Determine the (x, y) coordinate at the center of the cell enclosing the given text.  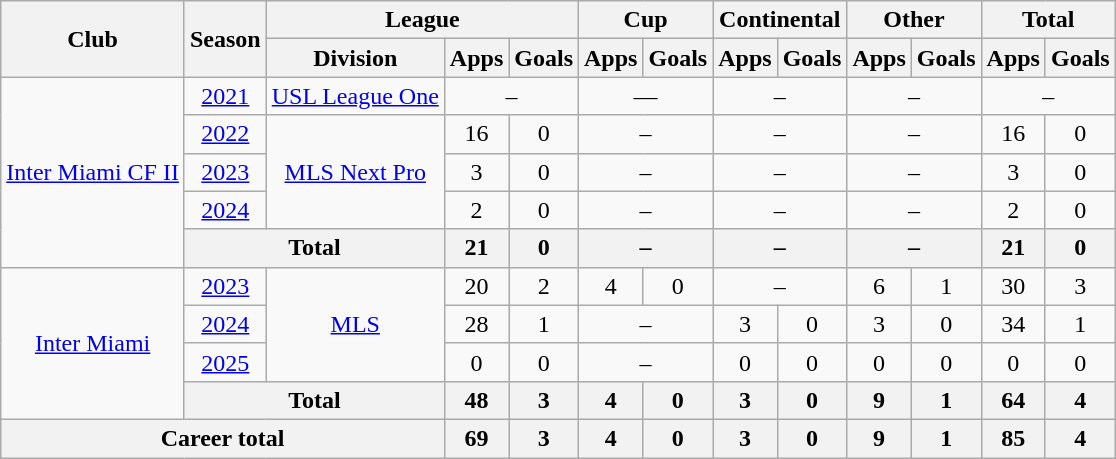
6 (879, 286)
Season (225, 39)
2022 (225, 134)
League (422, 20)
28 (476, 324)
USL League One (355, 96)
64 (1013, 400)
Inter Miami CF II (93, 172)
34 (1013, 324)
Division (355, 58)
Other (914, 20)
20 (476, 286)
Continental (780, 20)
— (646, 96)
85 (1013, 438)
30 (1013, 286)
MLS Next Pro (355, 172)
Club (93, 39)
48 (476, 400)
Career total (223, 438)
69 (476, 438)
Cup (646, 20)
2025 (225, 362)
MLS (355, 324)
Inter Miami (93, 343)
2021 (225, 96)
